Return [X, Y] of the center of cell containing provided text 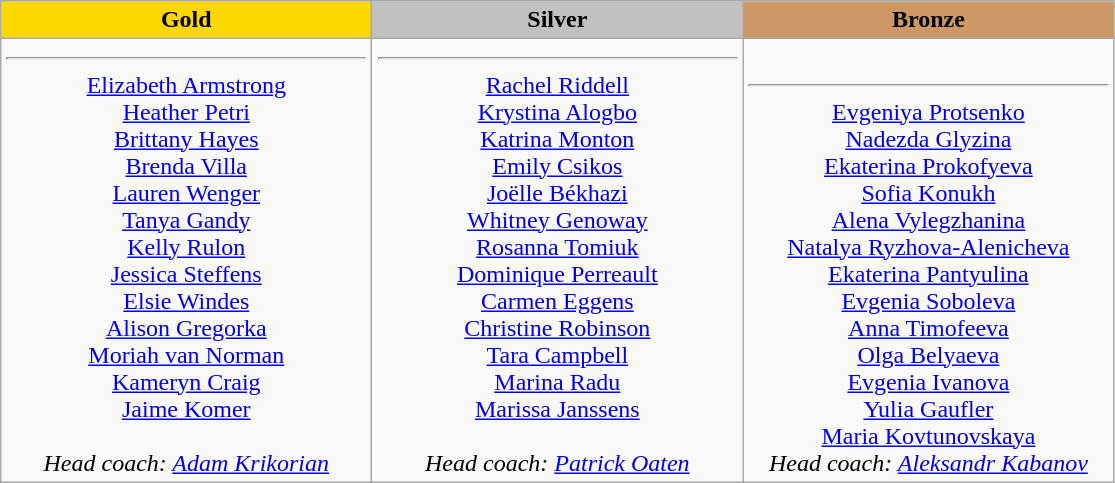
Bronze [928, 20]
Gold [186, 20]
Silver [558, 20]
